Find where the given text appears and provide that cell's center as [X, Y] coordinate. 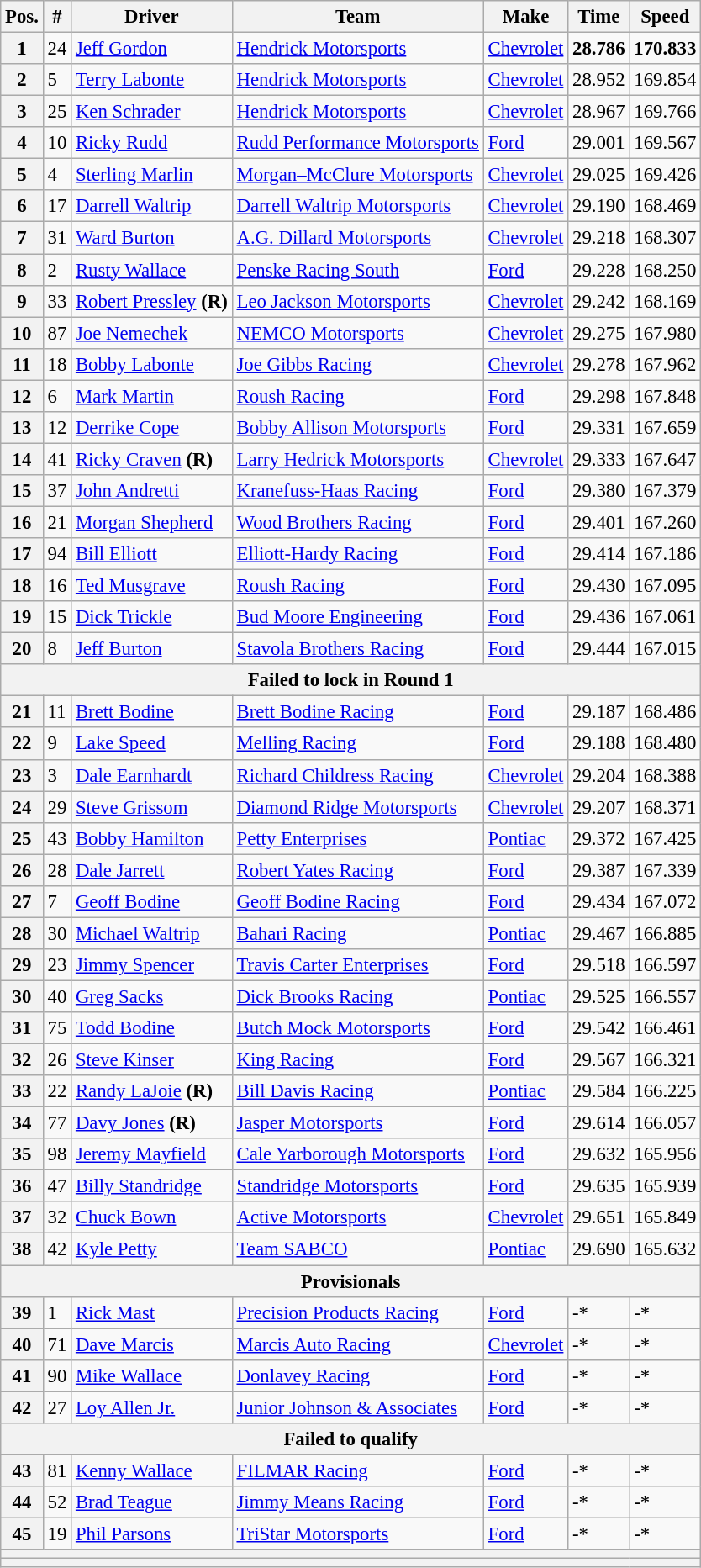
FILMAR Racing [358, 1470]
Mark Martin [152, 396]
29.434 [598, 902]
Kenny Wallace [152, 1470]
Standridge Motorsports [358, 1186]
29.518 [598, 965]
29.025 [598, 175]
Butch Mock Motorsports [358, 1028]
Darrell Waltrip [152, 206]
167.980 [666, 333]
Donlavey Racing [358, 1375]
Larry Hedrick Motorsports [358, 459]
166.597 [666, 965]
Bobby Labonte [152, 364]
166.321 [666, 1060]
Davy Jones (R) [152, 1123]
87 [57, 333]
29.444 [598, 649]
169.854 [666, 80]
29.651 [598, 1218]
Todd Bodine [152, 1028]
Morgan–McClure Motorsports [358, 175]
71 [57, 1344]
29.436 [598, 617]
Dale Earnhardt [152, 775]
44 [22, 1502]
165.956 [666, 1154]
168.486 [666, 712]
29.187 [598, 712]
166.225 [666, 1091]
29.584 [598, 1091]
29.542 [598, 1028]
Robert Yates Racing [358, 870]
Dave Marcis [152, 1344]
29.207 [598, 807]
John Andretti [152, 491]
Jeremy Mayfield [152, 1154]
29.228 [598, 270]
Ken Schrader [152, 112]
Robert Pressley (R) [152, 301]
Rick Mast [152, 1312]
Speed [666, 17]
NEMCO Motorsports [358, 333]
167.379 [666, 491]
Bill Davis Racing [358, 1091]
168.307 [666, 238]
Loy Allen Jr. [152, 1407]
Joe Nemechek [152, 333]
Brad Teague [152, 1502]
29.414 [598, 554]
Leo Jackson Motorsports [358, 301]
29.690 [598, 1249]
167.647 [666, 459]
Greg Sacks [152, 996]
Rudd Performance Motorsports [358, 143]
94 [57, 554]
75 [57, 1028]
Melling Racing [358, 744]
29.467 [598, 933]
29.372 [598, 838]
167.260 [666, 522]
Pos. [22, 17]
Wood Brothers Racing [358, 522]
Jimmy Means Racing [358, 1502]
167.339 [666, 870]
29.242 [598, 301]
29.275 [598, 333]
Ward Burton [152, 238]
Steve Kinser [152, 1060]
Dick Brooks Racing [358, 996]
Michael Waltrip [152, 933]
28.952 [598, 80]
167.015 [666, 649]
Petty Enterprises [358, 838]
Dick Trickle [152, 617]
168.169 [666, 301]
Penske Racing South [358, 270]
168.250 [666, 270]
Geoff Bodine [152, 902]
Failed to lock in Round 1 [351, 680]
Kyle Petty [152, 1249]
169.766 [666, 112]
169.567 [666, 143]
47 [57, 1186]
90 [57, 1375]
52 [57, 1502]
Driver [152, 17]
Ted Musgrave [152, 586]
13 [22, 428]
169.426 [666, 175]
Active Motorsports [358, 1218]
29.001 [598, 143]
Derrike Cope [152, 428]
168.480 [666, 744]
Darrell Waltrip Motorsports [358, 206]
166.885 [666, 933]
Joe Gibbs Racing [358, 364]
29.278 [598, 364]
Rusty Wallace [152, 270]
28.786 [598, 49]
166.557 [666, 996]
165.632 [666, 1249]
Geoff Bodine Racing [358, 902]
Randy LaJoie (R) [152, 1091]
29.401 [598, 522]
Terry Labonte [152, 80]
Steve Grissom [152, 807]
167.659 [666, 428]
29.525 [598, 996]
29.632 [598, 1154]
29.190 [598, 206]
Phil Parsons [152, 1534]
Team [358, 17]
Travis Carter Enterprises [358, 965]
28.967 [598, 112]
Billy Standridge [152, 1186]
166.057 [666, 1123]
29.567 [598, 1060]
36 [22, 1186]
39 [22, 1312]
167.848 [666, 396]
168.371 [666, 807]
Brett Bodine [152, 712]
Ricky Craven (R) [152, 459]
98 [57, 1154]
King Racing [358, 1060]
29.380 [598, 491]
29.430 [598, 586]
Time [598, 17]
38 [22, 1249]
167.061 [666, 617]
Kranefuss-Haas Racing [358, 491]
29.387 [598, 870]
Junior Johnson & Associates [358, 1407]
29.331 [598, 428]
45 [22, 1534]
Bahari Racing [358, 933]
A.G. Dillard Motorsports [358, 238]
168.469 [666, 206]
81 [57, 1470]
Sterling Marlin [152, 175]
35 [22, 1154]
29.614 [598, 1123]
TriStar Motorsports [358, 1534]
# [57, 17]
167.186 [666, 554]
Richard Childress Racing [358, 775]
165.939 [666, 1186]
20 [22, 649]
Make [525, 17]
Cale Yarborough Motorsports [358, 1154]
Bill Elliott [152, 554]
Mike Wallace [152, 1375]
29.635 [598, 1186]
Stavola Brothers Racing [358, 649]
Morgan Shepherd [152, 522]
Bud Moore Engineering [358, 617]
167.425 [666, 838]
167.095 [666, 586]
166.461 [666, 1028]
Team SABCO [358, 1249]
Precision Products Racing [358, 1312]
Brett Bodine Racing [358, 712]
34 [22, 1123]
170.833 [666, 49]
Jeff Gordon [152, 49]
Marcis Auto Racing [358, 1344]
Diamond Ridge Motorsports [358, 807]
Bobby Hamilton [152, 838]
Jeff Burton [152, 649]
Dale Jarrett [152, 870]
167.962 [666, 364]
29.298 [598, 396]
Jimmy Spencer [152, 965]
Lake Speed [152, 744]
29.218 [598, 238]
29.188 [598, 744]
Failed to qualify [351, 1439]
Bobby Allison Motorsports [358, 428]
29.204 [598, 775]
29.333 [598, 459]
165.849 [666, 1218]
14 [22, 459]
168.388 [666, 775]
Ricky Rudd [152, 143]
Jasper Motorsports [358, 1123]
77 [57, 1123]
167.072 [666, 902]
Chuck Bown [152, 1218]
Elliott-Hardy Racing [358, 554]
Provisionals [351, 1281]
